Detect which cell encompasses the target text, then output its (x, y) center coordinate. 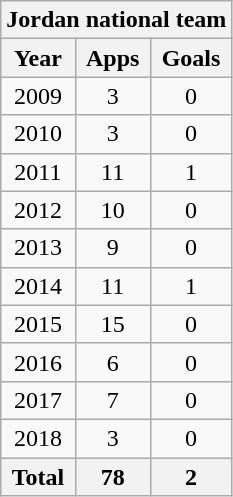
15 (112, 324)
2013 (38, 248)
7 (112, 400)
Jordan national team (116, 20)
2011 (38, 172)
2009 (38, 96)
Goals (191, 58)
2018 (38, 438)
2010 (38, 134)
Apps (112, 58)
10 (112, 210)
2 (191, 477)
Year (38, 58)
2016 (38, 362)
2017 (38, 400)
9 (112, 248)
78 (112, 477)
6 (112, 362)
2014 (38, 286)
2015 (38, 324)
2012 (38, 210)
Total (38, 477)
